From the cell containing the given text, extract its center point as (x, y) coordinate. 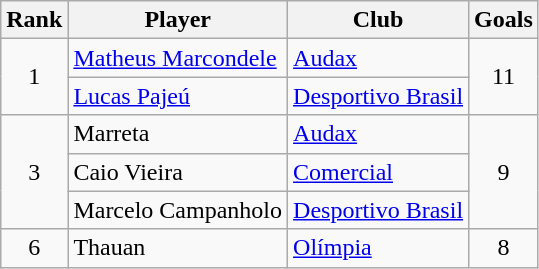
Lucas Pajeú (178, 96)
Comercial (378, 172)
9 (504, 172)
6 (34, 248)
Marreta (178, 134)
Rank (34, 20)
11 (504, 77)
Club (378, 20)
Thauan (178, 248)
8 (504, 248)
Matheus Marcondele (178, 58)
Caio Vieira (178, 172)
Goals (504, 20)
1 (34, 77)
Player (178, 20)
Olímpia (378, 248)
3 (34, 172)
Marcelo Campanholo (178, 210)
